Capture the cell that displays the provided text and extract its [x, y] central coordinate. 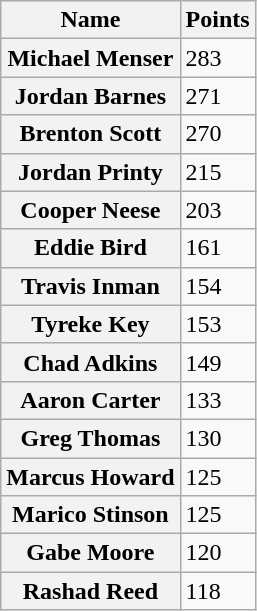
Gabe Moore [90, 553]
Jordan Printy [90, 172]
Tyreke Key [90, 324]
Marcus Howard [90, 477]
Greg Thomas [90, 438]
161 [218, 248]
130 [218, 438]
120 [218, 553]
153 [218, 324]
Name [90, 20]
Rashad Reed [90, 591]
283 [218, 58]
133 [218, 400]
271 [218, 96]
Brenton Scott [90, 134]
Cooper Neese [90, 210]
Eddie Bird [90, 248]
Travis Inman [90, 286]
203 [218, 210]
149 [218, 362]
Chad Adkins [90, 362]
Aaron Carter [90, 400]
Points [218, 20]
270 [218, 134]
118 [218, 591]
154 [218, 286]
215 [218, 172]
Michael Menser [90, 58]
Jordan Barnes [90, 96]
Marico Stinson [90, 515]
